Extract the [x, y] coordinate from the center of the cell holding the provided text.  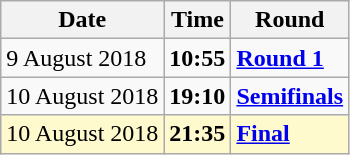
Final [290, 134]
9 August 2018 [82, 58]
Date [82, 20]
Round 1 [290, 58]
Round [290, 20]
21:35 [198, 134]
Time [198, 20]
Semifinals [290, 96]
19:10 [198, 96]
10:55 [198, 58]
